Extract the (x, y) coordinate from the center of the cell holding the provided text.  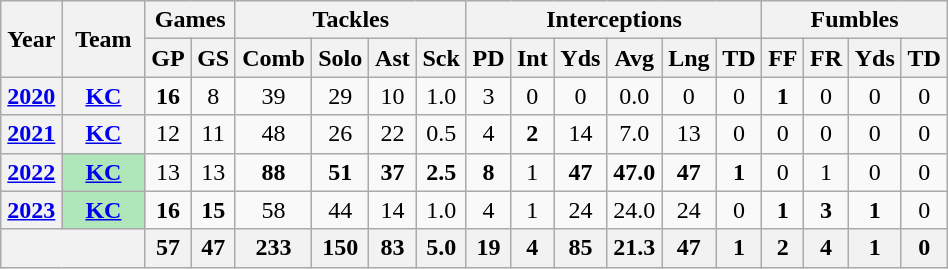
39 (273, 96)
51 (340, 172)
Ast (392, 58)
7.0 (634, 134)
Lng (689, 58)
Solo (340, 58)
2021 (32, 134)
2020 (32, 96)
Int (532, 58)
83 (392, 248)
2.5 (441, 172)
37 (392, 172)
21.3 (634, 248)
Tackles (350, 20)
0.5 (441, 134)
19 (488, 248)
2022 (32, 172)
15 (214, 210)
FF (783, 58)
Games (190, 20)
Sck (441, 58)
10 (392, 96)
Team (104, 39)
24.0 (634, 210)
5.0 (441, 248)
233 (273, 248)
Year (32, 39)
26 (340, 134)
22 (392, 134)
GS (214, 58)
47.0 (634, 172)
29 (340, 96)
57 (168, 248)
Comb (273, 58)
150 (340, 248)
2023 (32, 210)
Interceptions (614, 20)
58 (273, 210)
85 (580, 248)
48 (273, 134)
FR (826, 58)
88 (273, 172)
12 (168, 134)
Fumbles (854, 20)
11 (214, 134)
44 (340, 210)
GP (168, 58)
Avg (634, 58)
0.0 (634, 96)
PD (488, 58)
